Return [X, Y] of the center of cell containing provided text 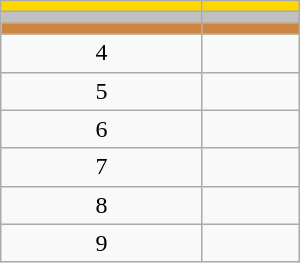
4 [102, 53]
7 [102, 167]
8 [102, 205]
9 [102, 243]
5 [102, 91]
6 [102, 129]
